Search for the cell housing the specified text and yield its [X, Y] center coordinate. 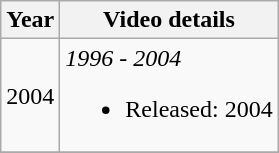
Video details [169, 20]
2004 [30, 96]
1996 - 2004Released: 2004 [169, 96]
Year [30, 20]
